Scan for the cell matching the given text and deliver its [x, y] coordinate at center. 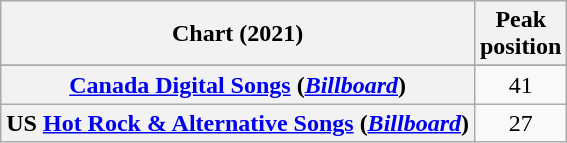
41 [520, 85]
Canada Digital Songs (Billboard) [238, 85]
Peakposition [520, 34]
Chart (2021) [238, 34]
US Hot Rock & Alternative Songs (Billboard) [238, 123]
27 [520, 123]
